Return [x, y] of the center of cell containing provided text 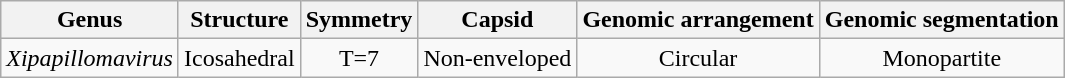
Xipapillomavirus [90, 58]
Structure [239, 20]
Non-enveloped [498, 58]
T=7 [359, 58]
Circular [698, 58]
Monopartite [942, 58]
Genomic segmentation [942, 20]
Capsid [498, 20]
Genomic arrangement [698, 20]
Icosahedral [239, 58]
Genus [90, 20]
Symmetry [359, 20]
